Output the [x, y] coordinate of the center of the cell containing the given text.  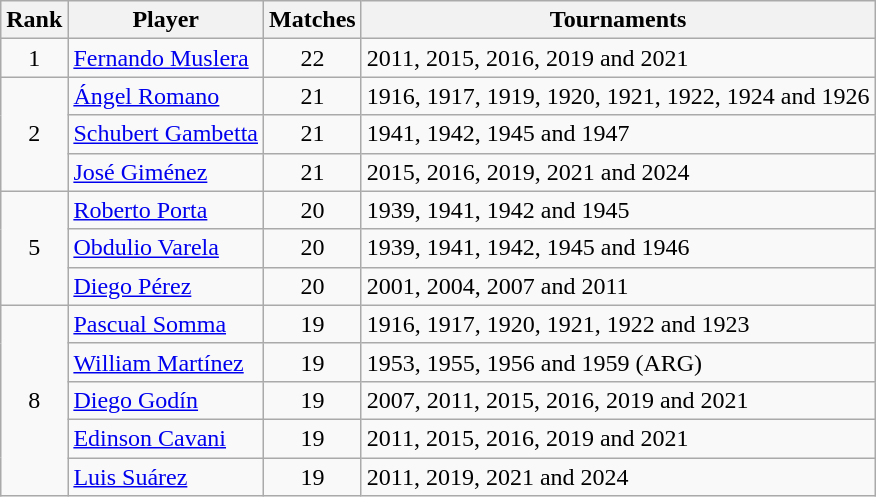
1953, 1955, 1956 and 1959 (ARG) [618, 362]
2 [34, 134]
1916, 1917, 1920, 1921, 1922 and 1923 [618, 324]
Ángel Romano [166, 96]
Matches [313, 20]
Obdulio Varela [166, 248]
José Giménez [166, 172]
2015, 2016, 2019, 2021 and 2024 [618, 172]
Tournaments [618, 20]
Diego Pérez [166, 286]
Edinson Cavani [166, 438]
2001, 2004, 2007 and 2011 [618, 286]
1916, 1917, 1919, 1920, 1921, 1922, 1924 and 1926 [618, 96]
Diego Godín [166, 400]
Roberto Porta [166, 210]
Rank [34, 20]
8 [34, 400]
22 [313, 58]
Schubert Gambetta [166, 134]
1939, 1941, 1942 and 1945 [618, 210]
William Martínez [166, 362]
5 [34, 248]
1939, 1941, 1942, 1945 and 1946 [618, 248]
Fernando Muslera [166, 58]
2007, 2011, 2015, 2016, 2019 and 2021 [618, 400]
1 [34, 58]
1941, 1942, 1945 and 1947 [618, 134]
2011, 2019, 2021 and 2024 [618, 477]
Luis Suárez [166, 477]
Player [166, 20]
Pascual Somma [166, 324]
